Locate the cell with the specified text and output its [x, y] center coordinate. 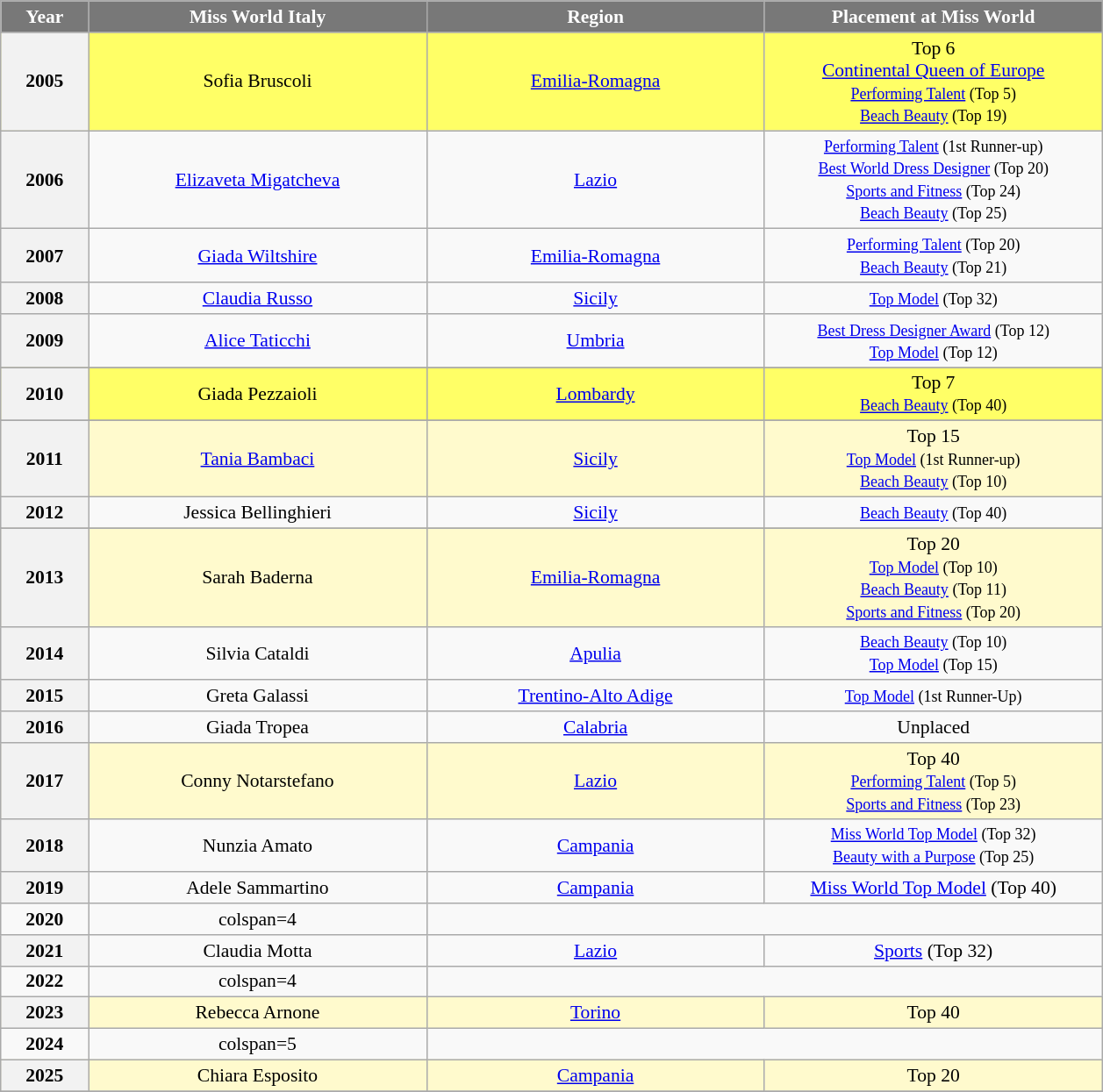
Tania Bambaci [258, 460]
Silvia Cataldi [258, 653]
Rebecca Arnone [258, 1013]
Calabria [595, 727]
Miss World Top Model (Top 40) [934, 889]
Year [45, 17]
2009 [45, 340]
2021 [45, 951]
Claudia Russo [258, 298]
Top 20Top Model (Top 10)Beach Beauty (Top 11)Sports and Fitness (Top 20) [934, 577]
2016 [45, 727]
Top Model (Top 32) [934, 298]
2008 [45, 298]
2024 [45, 1045]
2013 [45, 577]
Performing Talent (Top 20)Beach Beauty (Top 21) [934, 256]
Top 15Top Model (1st Runner-up)Beach Beauty (Top 10) [934, 460]
Jessica Bellinghieri [258, 513]
Claudia Motta [258, 951]
Top 20 [934, 1075]
Performing Talent (1st Runner-up)Best World Dress Designer (Top 20)Sports and Fitness (Top 24)Beach Beauty (Top 25) [934, 180]
Top 40Performing Talent (Top 5)Sports and Fitness (Top 23) [934, 781]
Sarah Baderna [258, 577]
Miss World Top Model (Top 32)Beauty with a Purpose (Top 25) [934, 846]
2018 [45, 846]
Umbria [595, 340]
2017 [45, 781]
Nunzia Amato [258, 846]
2005 [45, 82]
Torino [595, 1013]
Region [595, 17]
Beach Beauty (Top 40) [934, 513]
2006 [45, 180]
2015 [45, 696]
Elizaveta Migatcheva [258, 180]
Apulia [595, 653]
2012 [45, 513]
Adele Sammartino [258, 889]
2007 [45, 256]
Top Model (1st Runner-Up) [934, 696]
2010 [45, 395]
Best Dress Designer Award (Top 12)Top Model (Top 12) [934, 340]
Top 6Continental Queen of EuropePerforming Talent (Top 5)Beach Beauty (Top 19) [934, 82]
Unplaced [934, 727]
2020 [45, 919]
2014 [45, 653]
Giada Pezzaioli [258, 395]
2019 [45, 889]
2025 [45, 1075]
Sofia Bruscoli [258, 82]
Conny Notarstefano [258, 781]
Miss World Italy [258, 17]
Giada Tropea [258, 727]
Chiara Esposito [258, 1075]
Top 40 [934, 1013]
2022 [45, 981]
Placement at Miss World [934, 17]
Lombardy [595, 395]
Greta Galassi [258, 696]
2023 [45, 1013]
Sports (Top 32) [934, 951]
Trentino-Alto Adige [595, 696]
Alice Taticchi [258, 340]
Beach Beauty (Top 10)Top Model (Top 15) [934, 653]
colspan=5 [258, 1045]
Giada Wiltshire [258, 256]
2011 [45, 460]
Top 7Beach Beauty (Top 40) [934, 395]
